Output the [X, Y] coordinate of the center of the cell containing the given text.  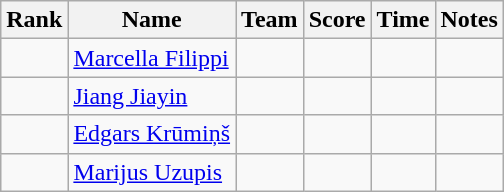
Time [403, 20]
Edgars Krūmiņš [152, 134]
Name [152, 20]
Marijus Uzupis [152, 172]
Marcella Filippi [152, 58]
Team [270, 20]
Notes [469, 20]
Rank [34, 20]
Jiang Jiayin [152, 96]
Score [337, 20]
